Identify which cell holds the provided text, then report its [x, y] central coordinate. 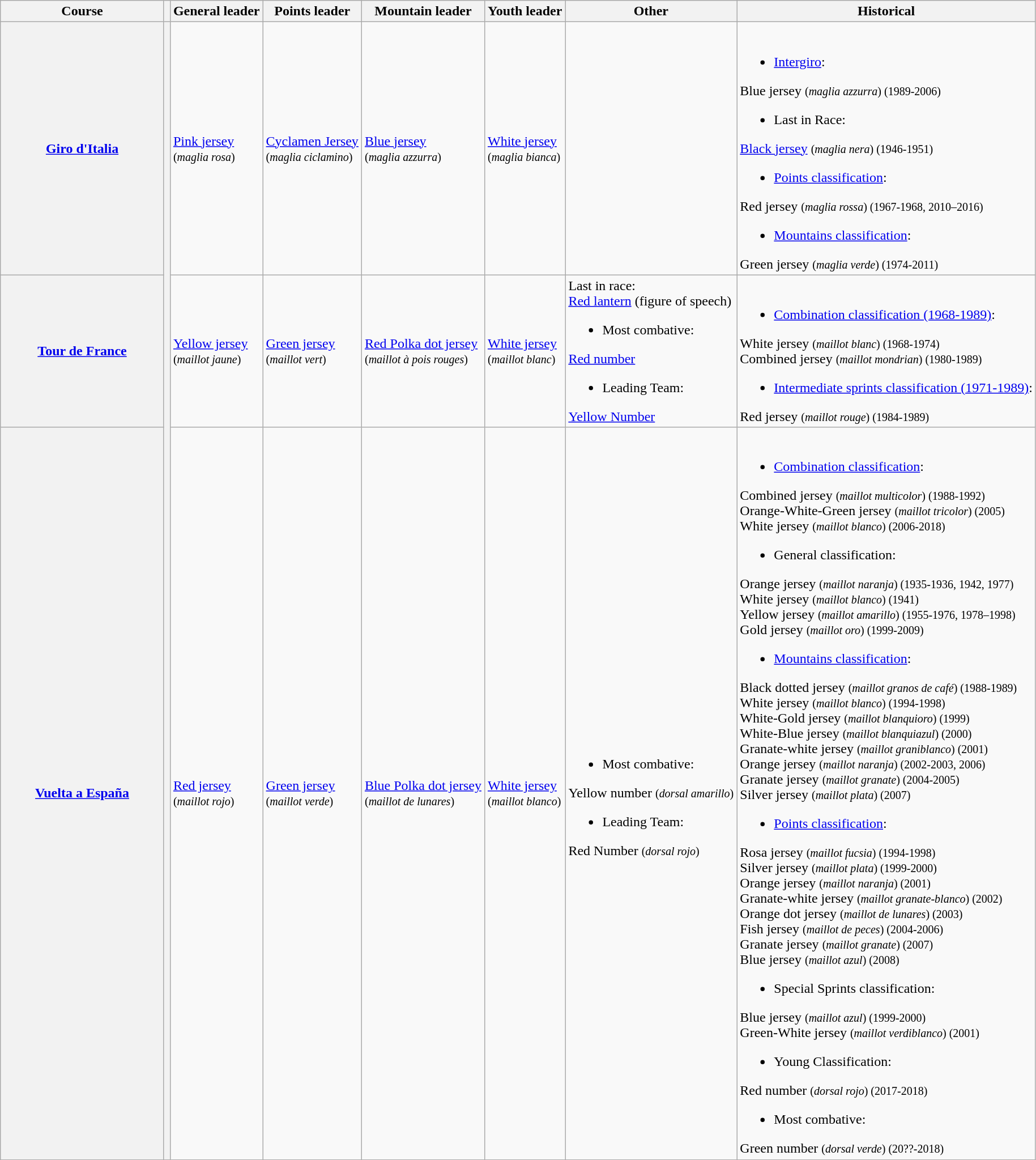
Green jersey (maillot vert) [312, 351]
Points leader [312, 11]
Blue jersey (maglia azzurra) [423, 148]
Last in race:Red lantern (figure of speech)Most combative: Red numberLeading Team: Yellow Number [651, 351]
Other [651, 11]
Pink jersey (maglia rosa) [216, 148]
White jersey (maillot blanc) [525, 351]
Yellow jersey (maillot jaune) [216, 351]
Tour de France [83, 351]
Youth leader [525, 11]
Most combative: Yellow number (dorsal amarillo)Leading Team: Red Number (dorsal rojo) [651, 793]
White jersey (maglia bianca) [525, 148]
Vuelta a España [83, 793]
Course [83, 11]
General leader [216, 11]
Red jersey (maillot rojo) [216, 793]
Blue Polka dot jersey (maillot de lunares) [423, 793]
Mountain leader [423, 11]
Green jersey (maillot verde) [312, 793]
Historical [886, 11]
Giro d'Italia [83, 148]
Red Polka dot jersey (maillot à pois rouges) [423, 351]
White jersey (maillot blanco) [525, 793]
Cyclamen Jersey (maglia ciclamino) [312, 148]
